Capture the cell that displays the provided text and extract its [x, y] central coordinate. 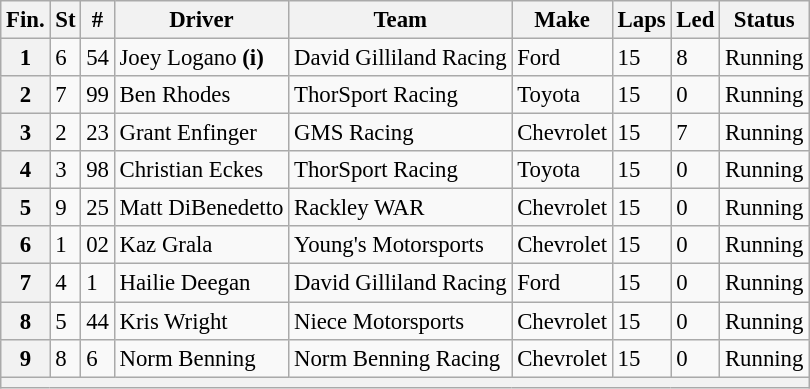
Status [764, 20]
54 [98, 58]
Joey Logano (i) [201, 58]
99 [98, 95]
# [98, 20]
Driver [201, 20]
25 [98, 208]
Rackley WAR [400, 208]
Led [696, 20]
Young's Motorsports [400, 245]
Niece Motorsports [400, 321]
Make [562, 20]
Matt DiBenedetto [201, 208]
Laps [642, 20]
02 [98, 245]
Christian Eckes [201, 170]
98 [98, 170]
St [66, 20]
44 [98, 321]
Norm Benning [201, 358]
Ben Rhodes [201, 95]
GMS Racing [400, 133]
Team [400, 20]
Kris Wright [201, 321]
Norm Benning Racing [400, 358]
Hailie Deegan [201, 283]
Grant Enfinger [201, 133]
Fin. [26, 20]
23 [98, 133]
Kaz Grala [201, 245]
